For the text-containing cell, return its midpoint in [x, y] coordinate format. 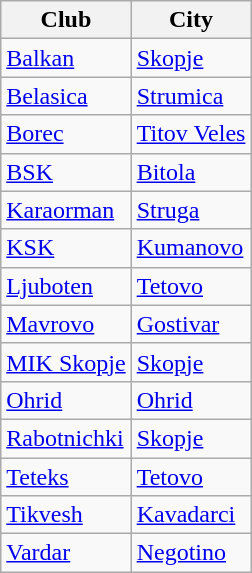
Bitola [191, 172]
City [191, 20]
Titov Veles [191, 134]
Strumica [191, 96]
Kumanovo [191, 248]
Belasica [66, 96]
BSK [66, 172]
KSK [66, 248]
Gostivar [191, 324]
MIK Skopje [66, 362]
Vardar [66, 553]
Rabotnichki [66, 438]
Ljuboten [66, 286]
Negotino [191, 553]
Tikvesh [66, 515]
Club [66, 20]
Teteks [66, 477]
Mavrovo [66, 324]
Kavadarci [191, 515]
Borec [66, 134]
Karaorman [66, 210]
Struga [191, 210]
Balkan [66, 58]
